Scan for the cell matching the given text and deliver its [x, y] coordinate at center. 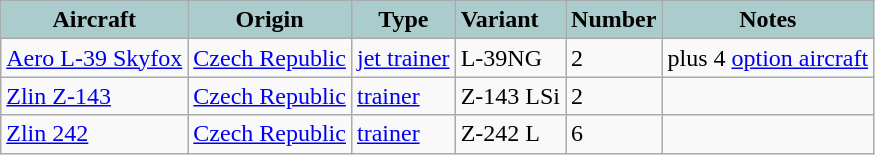
Z-242 L [510, 134]
Notes [768, 20]
plus 4 option aircraft [768, 58]
Aero L-39 Skyfox [94, 58]
Number [614, 20]
L-39NG [510, 58]
Zlin 242 [94, 134]
jet trainer [403, 58]
Zlin Z-143 [94, 96]
Origin [270, 20]
Aircraft [94, 20]
Type [403, 20]
Variant [510, 20]
Z-143 LSi [510, 96]
6 [614, 134]
